Return the [X, Y] coordinate for the center point of the cell that contains the specified text.  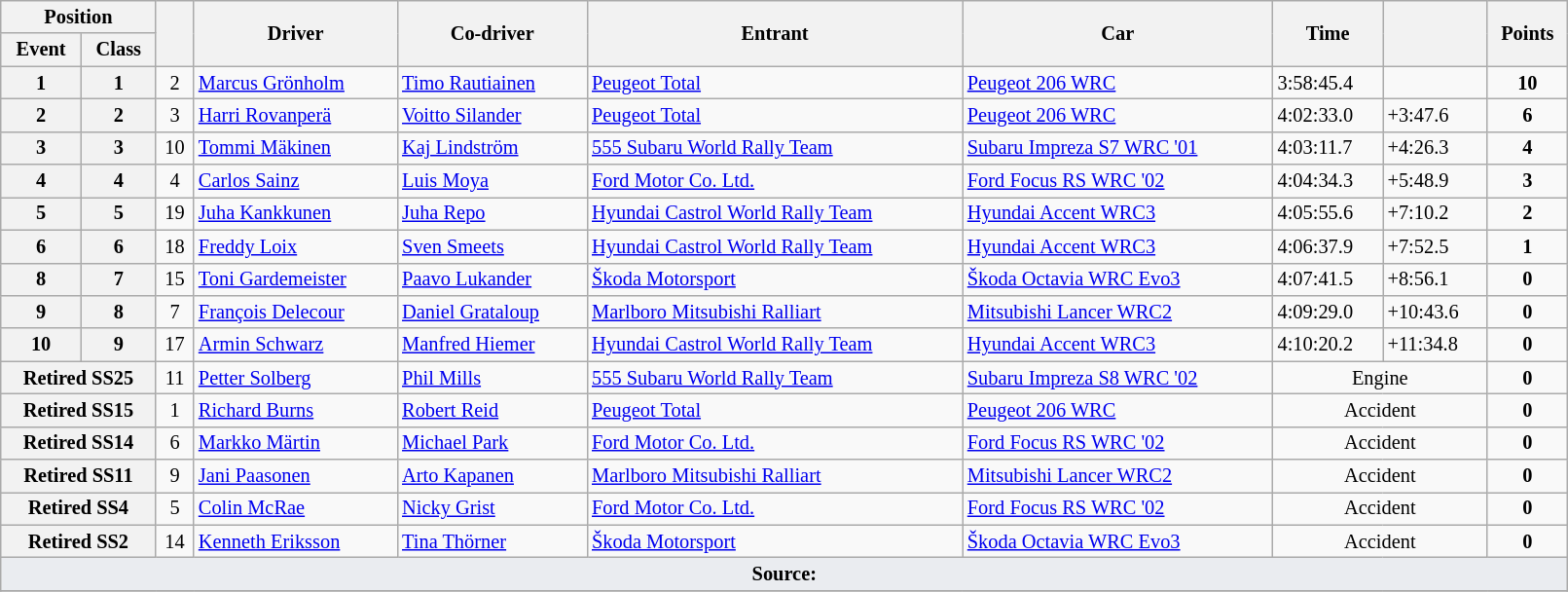
Tommi Mäkinen [296, 148]
+11:34.8 [1435, 345]
Richard Burns [296, 410]
Petter Solberg [296, 378]
15 [175, 279]
Robert Reid [492, 410]
17 [175, 345]
Juha Repo [492, 213]
Retired SS11 [78, 476]
Position [78, 17]
Paavo Lukander [492, 279]
François Delecour [296, 312]
4:07:41.5 [1328, 279]
Retired SS25 [78, 378]
Retired SS2 [78, 541]
4:04:34.3 [1328, 181]
4:09:29.0 [1328, 312]
Class [119, 50]
Event [41, 50]
Sven Smeets [492, 246]
Kenneth Eriksson [296, 541]
Engine [1380, 378]
Harri Rovanperä [296, 115]
+3:47.6 [1435, 115]
Daniel Grataloup [492, 312]
+5:48.9 [1435, 181]
Retired SS4 [78, 508]
Retired SS14 [78, 443]
Subaru Impreza S7 WRC '01 [1117, 148]
Driver [296, 33]
Colin McRae [296, 508]
Manfred Hiemer [492, 345]
Entrant [775, 33]
Time [1328, 33]
Car [1117, 33]
4:10:20.2 [1328, 345]
Toni Gardemeister [296, 279]
4:03:11.7 [1328, 148]
Marcus Grönholm [296, 83]
Freddy Loix [296, 246]
19 [175, 213]
Carlos Sainz [296, 181]
+8:56.1 [1435, 279]
Co-driver [492, 33]
+4:26.3 [1435, 148]
Points [1528, 33]
Retired SS15 [78, 410]
Tina Thörner [492, 541]
18 [175, 246]
Voitto Silander [492, 115]
Kaj Lindström [492, 148]
Michael Park [492, 443]
Source: [784, 573]
3:58:45.4 [1328, 83]
Phil Mills [492, 378]
4:02:33.0 [1328, 115]
Armin Schwarz [296, 345]
Jani Paasonen [296, 476]
Markko Märtin [296, 443]
4:06:37.9 [1328, 246]
Luis Moya [492, 181]
14 [175, 541]
Nicky Grist [492, 508]
+7:10.2 [1435, 213]
11 [175, 378]
Timo Rautiainen [492, 83]
+7:52.5 [1435, 246]
+10:43.6 [1435, 312]
Subaru Impreza S8 WRC '02 [1117, 378]
4:05:55.6 [1328, 213]
Juha Kankkunen [296, 213]
Arto Kapanen [492, 476]
